Provide the [x, y] coordinate of the cell's center where the given text is located.  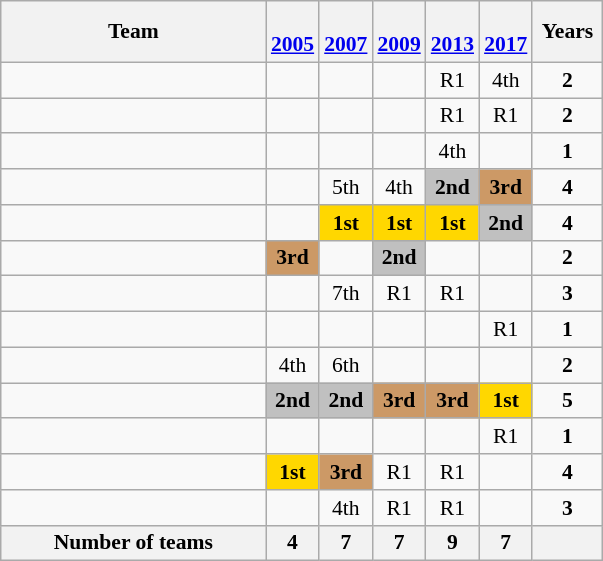
Number of teams [134, 543]
Team [134, 32]
9 [452, 543]
2009 [398, 32]
2005 [292, 32]
2017 [506, 32]
2007 [346, 32]
7th [346, 294]
5th [346, 187]
2013 [452, 32]
5 [567, 401]
6th [346, 365]
Years [567, 32]
